Return the [x, y] coordinate for the center point of the cell that contains the specified text.  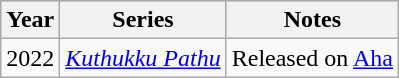
Series [143, 20]
Notes [312, 20]
Released on Aha [312, 58]
Kuthukku Pathu [143, 58]
Year [30, 20]
2022 [30, 58]
